Capture the cell that displays the provided text and extract its (X, Y) central coordinate. 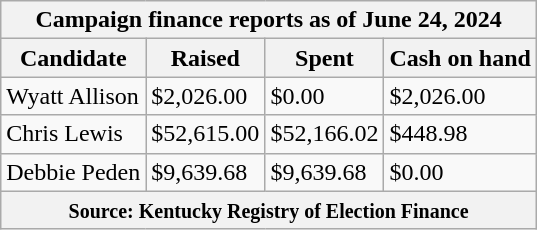
Raised (206, 58)
$52,166.02 (324, 134)
Candidate (74, 58)
Source: Kentucky Registry of Election Finance (269, 210)
Spent (324, 58)
Wyatt Allison (74, 96)
Campaign finance reports as of June 24, 2024 (269, 20)
$52,615.00 (206, 134)
$448.98 (460, 134)
Chris Lewis (74, 134)
Debbie Peden (74, 172)
Cash on hand (460, 58)
